Extract the (X, Y) coordinate from the center of the cell holding the provided text.  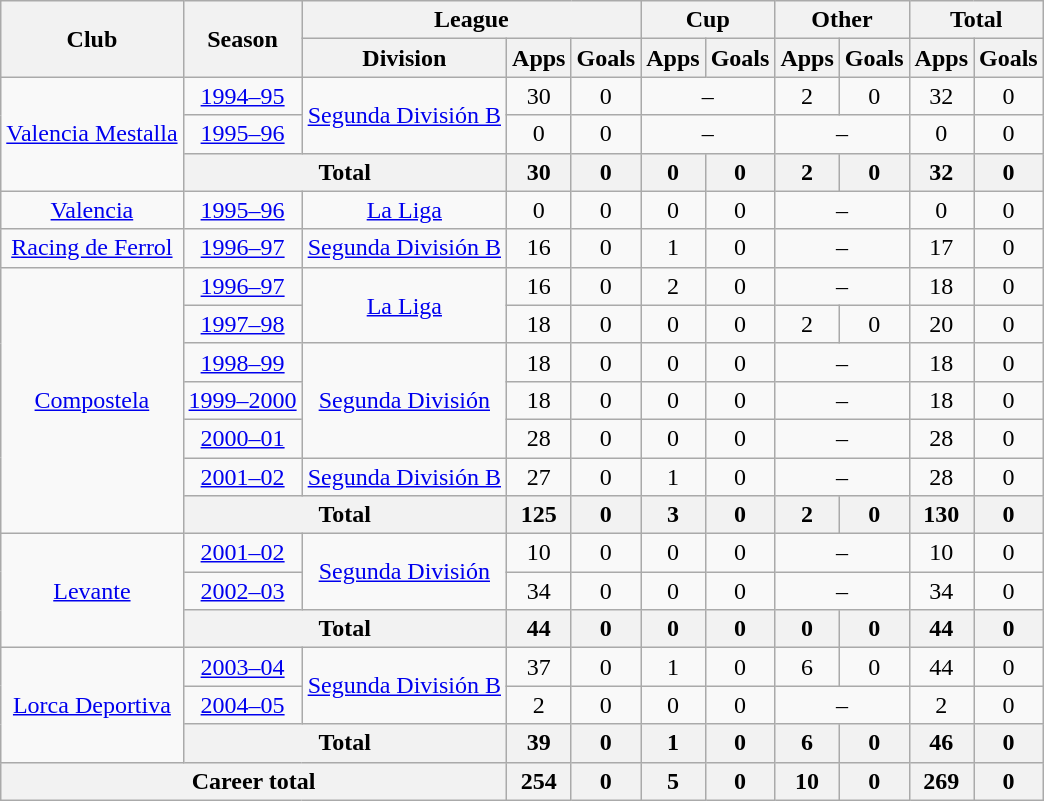
1999–2000 (242, 400)
130 (941, 515)
Compostela (92, 400)
Other (842, 20)
27 (539, 477)
Season (242, 39)
46 (941, 743)
254 (539, 781)
1998–99 (242, 362)
1994–95 (242, 96)
37 (539, 667)
League (472, 20)
Racing de Ferrol (92, 248)
Career total (254, 781)
5 (673, 781)
2004–05 (242, 705)
17 (941, 248)
2003–04 (242, 667)
20 (941, 324)
2000–01 (242, 438)
3 (673, 515)
39 (539, 743)
Cup (708, 20)
269 (941, 781)
1997–98 (242, 324)
Levante (92, 591)
2002–03 (242, 591)
125 (539, 515)
Club (92, 39)
Lorca Deportiva (92, 705)
Valencia Mestalla (92, 134)
Valencia (92, 210)
Division (404, 58)
